Locate the cell with the specified text and output its [X, Y] center coordinate. 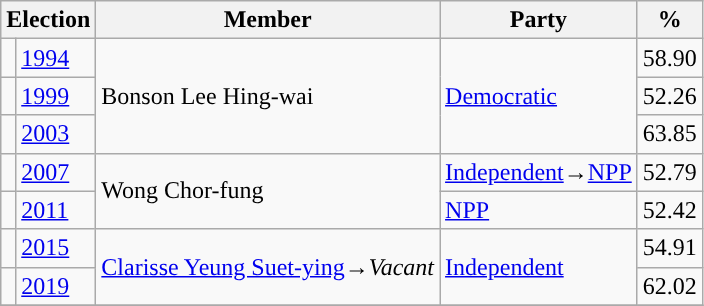
2015 [56, 248]
Election [48, 20]
Independent [539, 267]
Bonson Lee Hing-wai [268, 96]
Wong Chor-fung [268, 191]
54.91 [670, 248]
2003 [56, 134]
2007 [56, 172]
Member [268, 20]
63.85 [670, 134]
% [670, 20]
58.90 [670, 58]
Independent→NPP [539, 172]
NPP [539, 210]
52.79 [670, 172]
Clarisse Yeung Suet-ying→Vacant [268, 267]
Democratic [539, 96]
2011 [56, 210]
Party [539, 20]
1994 [56, 58]
52.26 [670, 96]
1999 [56, 96]
62.02 [670, 286]
52.42 [670, 210]
2019 [56, 286]
